Return the (X, Y) coordinate for the center point of the cell that contains the specified text.  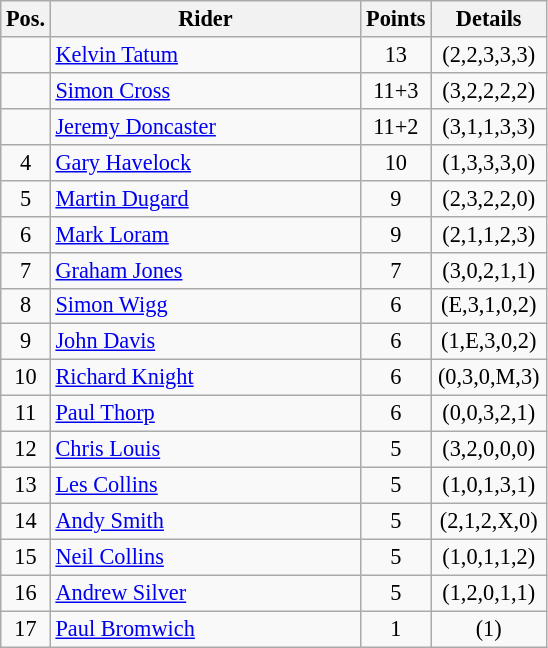
Gary Havelock (205, 162)
11 (26, 414)
12 (26, 450)
(1,3,3,3,0) (488, 162)
Simon Wigg (205, 306)
15 (26, 557)
Jeremy Doncaster (205, 126)
Andrew Silver (205, 593)
Andy Smith (205, 521)
Paul Bromwich (205, 629)
Rider (205, 19)
(1,0,1,1,2) (488, 557)
(1,2,0,1,1) (488, 593)
Kelvin Tatum (205, 55)
8 (26, 306)
(1) (488, 629)
Les Collins (205, 485)
Details (488, 19)
(2,2,3,3,3) (488, 55)
(2,1,1,2,3) (488, 234)
Points (396, 19)
(0,0,3,2,1) (488, 414)
(2,1,2,X,0) (488, 521)
11+3 (396, 90)
Neil Collins (205, 557)
(3,2,0,0,0) (488, 450)
(E,3,1,0,2) (488, 306)
Mark Loram (205, 234)
(1,E,3,0,2) (488, 342)
11+2 (396, 126)
(3,1,1,3,3) (488, 126)
(2,3,2,2,0) (488, 198)
(3,2,2,2,2) (488, 90)
1 (396, 629)
John Davis (205, 342)
14 (26, 521)
Richard Knight (205, 378)
17 (26, 629)
Martin Dugard (205, 198)
16 (26, 593)
Graham Jones (205, 270)
(1,0,1,3,1) (488, 485)
(0,3,0,M,3) (488, 378)
Chris Louis (205, 450)
Pos. (26, 19)
4 (26, 162)
Paul Thorp (205, 414)
(3,0,2,1,1) (488, 270)
Simon Cross (205, 90)
